Output the (X, Y) coordinate of the center of the cell containing the given text.  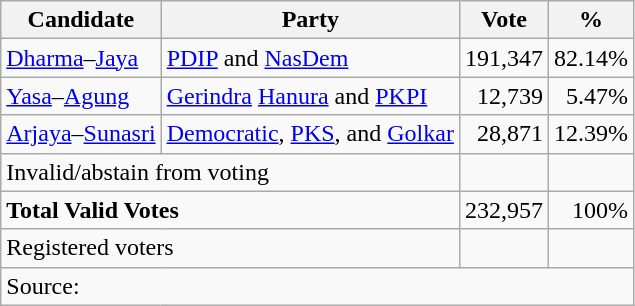
Total Valid Votes (230, 210)
Vote (504, 20)
82.14% (592, 58)
232,957 (504, 210)
Candidate (81, 20)
Dharma–Jaya (81, 58)
28,871 (504, 134)
Yasa–Agung (81, 96)
Invalid/abstain from voting (230, 172)
Gerindra Hanura and PKPI (310, 96)
12.39% (592, 134)
5.47% (592, 96)
Source: (318, 286)
PDIP and NasDem (310, 58)
Arjaya–Sunasri (81, 134)
191,347 (504, 58)
12,739 (504, 96)
100% (592, 210)
Registered voters (230, 248)
Party (310, 20)
Democratic, PKS, and Golkar (310, 134)
% (592, 20)
